Capture the cell that displays the provided text and extract its [X, Y] central coordinate. 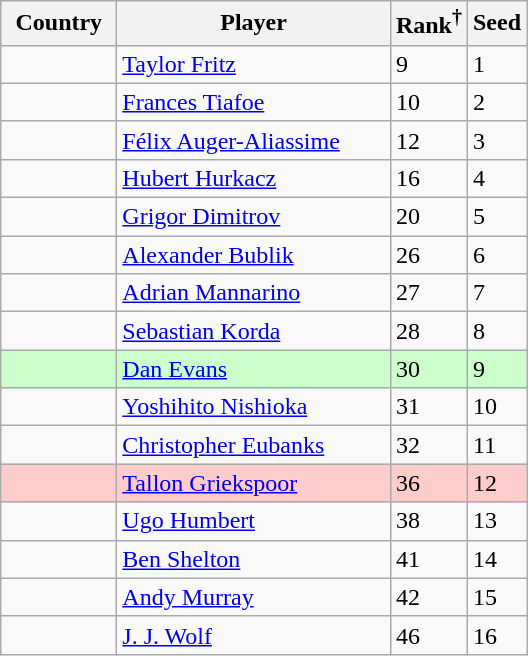
5 [496, 217]
Félix Auger-Aliassime [254, 140]
Alexander Bublik [254, 255]
Taylor Fritz [254, 64]
28 [428, 331]
7 [496, 293]
1 [496, 64]
Hubert Hurkacz [254, 178]
Sebastian Korda [254, 331]
20 [428, 217]
Adrian Mannarino [254, 293]
Seed [496, 24]
J. J. Wolf [254, 635]
Rank† [428, 24]
Christopher Eubanks [254, 445]
Player [254, 24]
38 [428, 521]
Dan Evans [254, 369]
4 [496, 178]
13 [496, 521]
14 [496, 559]
46 [428, 635]
15 [496, 597]
42 [428, 597]
Grigor Dimitrov [254, 217]
30 [428, 369]
6 [496, 255]
Country [59, 24]
8 [496, 331]
Andy Murray [254, 597]
Yoshihito Nishioka [254, 407]
11 [496, 445]
3 [496, 140]
26 [428, 255]
Frances Tiafoe [254, 102]
41 [428, 559]
Ugo Humbert [254, 521]
Ben Shelton [254, 559]
31 [428, 407]
2 [496, 102]
32 [428, 445]
Tallon Griekspoor [254, 483]
36 [428, 483]
27 [428, 293]
